For the text-containing cell, return its midpoint in [x, y] coordinate format. 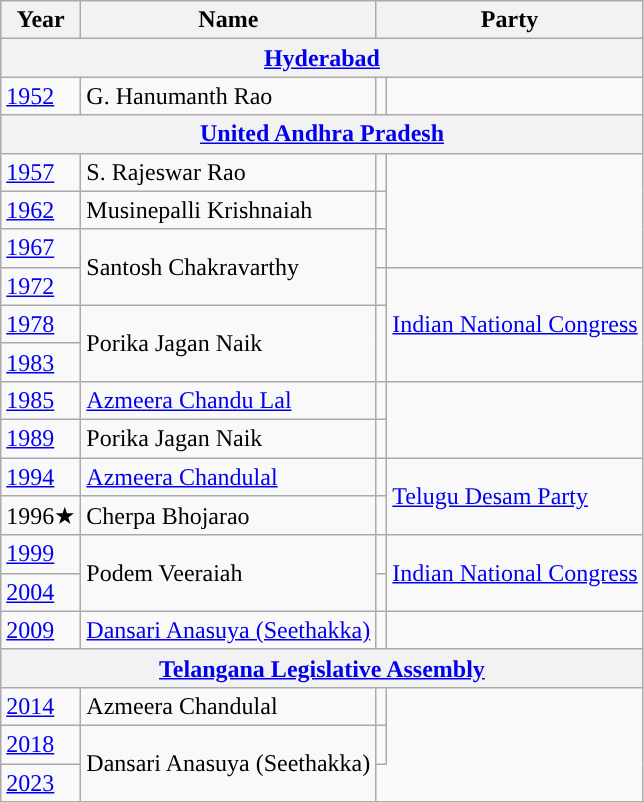
2023 [41, 783]
Telangana Legislative Assembly [322, 668]
2004 [41, 592]
S. Rajeswar Rao [228, 172]
Party [510, 20]
1989 [41, 438]
2018 [41, 744]
Musinepalli Krishnaiah [228, 210]
Year [41, 20]
United Andhra Pradesh [322, 134]
Name [228, 20]
1999 [41, 554]
1996★ [41, 516]
2009 [41, 630]
1978 [41, 324]
Azmeera Chandu Lal [228, 400]
Hyderabad [322, 58]
1962 [41, 210]
1985 [41, 400]
Santosh Chakravarthy [228, 267]
G. Hanumanth Rao [228, 96]
1983 [41, 362]
1967 [41, 248]
1957 [41, 172]
Telugu Desam Party [515, 497]
Podem Veeraiah [228, 573]
2014 [41, 706]
Cherpa Bhojarao [228, 516]
1952 [41, 96]
1972 [41, 286]
1994 [41, 477]
